Search for the cell housing the specified text and yield its [x, y] center coordinate. 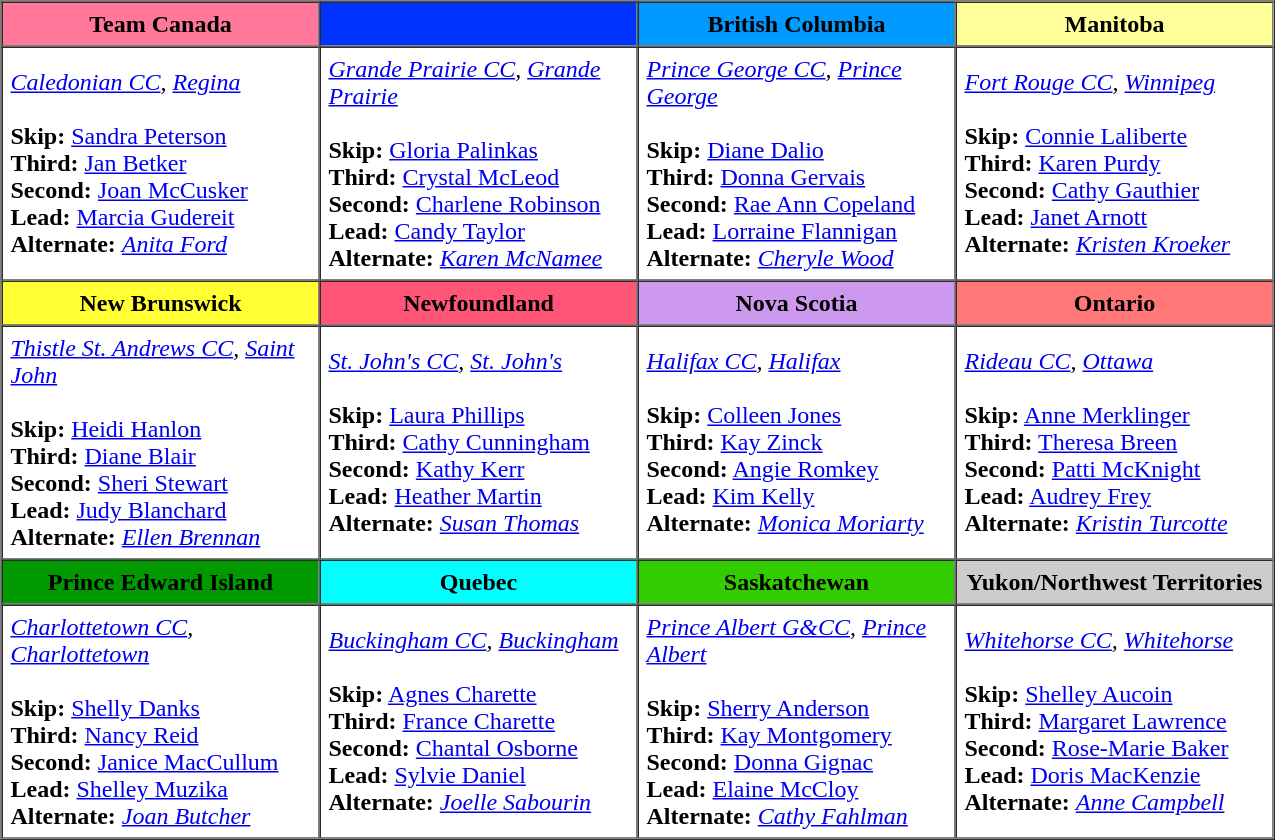
New Brunswick [161, 302]
Nova Scotia [797, 302]
Halifax CC, HalifaxSkip: Colleen Jones Third: Kay Zinck Second: Angie Romkey Lead: Kim Kelly Alternate: Monica Moriarty [797, 443]
Team Canada [161, 24]
Saskatchewan [797, 582]
Buckingham CC, BuckinghamSkip: Agnes Charette Third: France Charette Second: Chantal Osborne Lead: Sylvie Daniel Alternate: Joelle Sabourin [479, 721]
Yukon/Northwest Territories [1115, 582]
Quebec [479, 582]
Fort Rouge CC, Winnipeg Skip: Connie Laliberte Third: Karen Purdy Second: Cathy Gauthier Lead: Janet Arnott Alternate: Kristen Kroeker [1115, 163]
Whitehorse CC, WhitehorseSkip: Shelley Aucoin Third: Margaret Lawrence Second: Rose-Marie Baker Lead: Doris MacKenzie Alternate: Anne Campbell [1115, 721]
Rideau CC, OttawaSkip: Anne Merklinger Third: Theresa Breen Second: Patti McKnight Lead: Audrey Frey Alternate: Kristin Turcotte [1115, 443]
Prince Albert G&CC, Prince AlbertSkip: Sherry Anderson Third: Kay Montgomery Second: Donna Gignac Lead: Elaine McCloy Alternate: Cathy Fahlman [797, 721]
Thistle St. Andrews CC, Saint JohnSkip: Heidi Hanlon Third: Diane Blair Second: Sheri Stewart Lead: Judy Blanchard Alternate: Ellen Brennan [161, 443]
Ontario [1115, 302]
Charlottetown CC, Charlottetown Skip: Shelly Danks Third: Nancy Reid Second: Janice MacCullum Lead: Shelley Muzika Alternate: Joan Butcher [161, 721]
Newfoundland [479, 302]
Prince George CC, Prince George Skip: Diane Dalio Third: Donna Gervais Second: Rae Ann Copeland Lead: Lorraine Flannigan Alternate: Cheryle Wood [797, 163]
Manitoba [1115, 24]
Prince Edward Island [161, 582]
Caledonian CC, ReginaSkip: Sandra Peterson Third: Jan Betker Second: Joan McCusker Lead: Marcia Gudereit Alternate: Anita Ford [161, 163]
St. John's CC, St. John'sSkip: Laura Phillips Third: Cathy Cunningham Second: Kathy Kerr Lead: Heather Martin Alternate: Susan Thomas [479, 443]
Grande Prairie CC, Grande PrairieSkip: Gloria Palinkas Third: Crystal McLeod Second: Charlene Robinson Lead: Candy Taylor Alternate: Karen McNamee [479, 163]
British Columbia [797, 24]
